From the cell containing the given text, extract its center point as (x, y) coordinate. 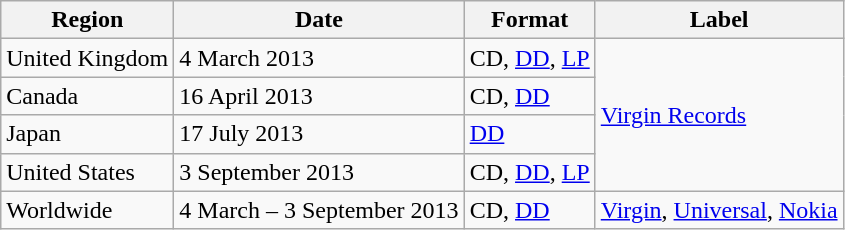
4 March – 3 September 2013 (319, 210)
16 April 2013 (319, 96)
United Kingdom (88, 58)
Label (719, 20)
Virgin Records (719, 115)
4 March 2013 (319, 58)
United States (88, 172)
Date (319, 20)
Format (530, 20)
Worldwide (88, 210)
Region (88, 20)
DD (530, 134)
17 July 2013 (319, 134)
Virgin, Universal, Nokia (719, 210)
Canada (88, 96)
Japan (88, 134)
3 September 2013 (319, 172)
